Determine the (X, Y) coordinate at the center of the cell enclosing the given text.  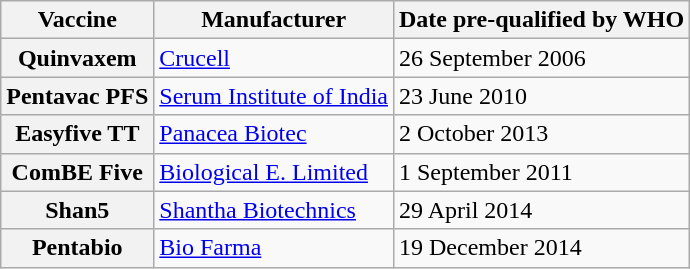
29 April 2014 (541, 210)
ComBE Five (78, 172)
Panacea Biotec (274, 134)
Serum Institute of India (274, 96)
Quinvaxem (78, 58)
Biological E. Limited (274, 172)
Shantha Biotechnics (274, 210)
Easyfive TT (78, 134)
1 September 2011 (541, 172)
Pentabio (78, 248)
23 June 2010 (541, 96)
Bio Farma (274, 248)
Pentavac PFS (78, 96)
Vaccine (78, 20)
Shan5 (78, 210)
Date pre-qualified by WHO (541, 20)
Manufacturer (274, 20)
26 September 2006 (541, 58)
19 December 2014 (541, 248)
Crucell (274, 58)
2 October 2013 (541, 134)
